Detect which cell encompasses the target text, then output its (x, y) center coordinate. 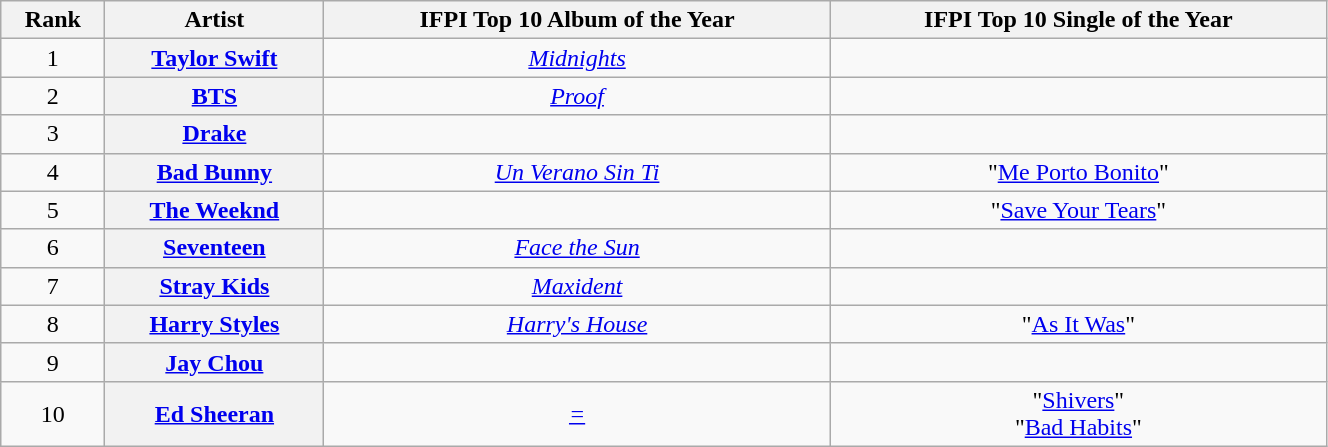
Rank (53, 20)
Harry's House (577, 324)
1 (53, 58)
Face the Sun (577, 248)
Bad Bunny (214, 172)
2 (53, 96)
Un Verano Sin Ti (577, 172)
8 (53, 324)
Artist (214, 20)
3 (53, 134)
"Shivers" "Bad Habits" (1078, 414)
IFPI Top 10 Single of the Year (1078, 20)
= (577, 414)
9 (53, 362)
Ed Sheeran (214, 414)
"As It Was" (1078, 324)
4 (53, 172)
5 (53, 210)
6 (53, 248)
Seventeen (214, 248)
IFPI Top 10 Album of the Year (577, 20)
Midnights (577, 58)
7 (53, 286)
10 (53, 414)
Jay Chou (214, 362)
The Weeknd (214, 210)
Maxident (577, 286)
Drake (214, 134)
Taylor Swift (214, 58)
Proof (577, 96)
Harry Styles (214, 324)
"Save Your Tears" (1078, 210)
Stray Kids (214, 286)
BTS (214, 96)
"Me Porto Bonito" (1078, 172)
